Determine the [X, Y] coordinate at the center of the cell enclosing the given text.  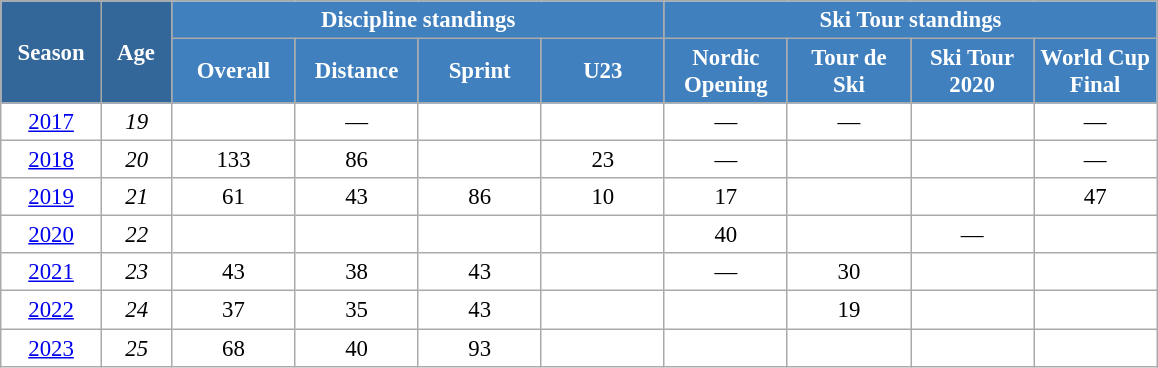
22 [136, 235]
Sprint [480, 72]
38 [356, 273]
2019 [52, 197]
Ski Tour standings [910, 20]
World CupFinal [1096, 72]
2017 [52, 122]
Tour deSki [848, 72]
10 [602, 197]
30 [848, 273]
NordicOpening [726, 72]
Age [136, 52]
93 [480, 348]
17 [726, 197]
2020 [52, 235]
133 [234, 160]
20 [136, 160]
35 [356, 310]
2022 [52, 310]
Ski Tour2020 [972, 72]
21 [136, 197]
Discipline standings [418, 20]
2023 [52, 348]
2018 [52, 160]
Distance [356, 72]
Season [52, 52]
25 [136, 348]
61 [234, 197]
47 [1096, 197]
24 [136, 310]
2021 [52, 273]
U23 [602, 72]
68 [234, 348]
Overall [234, 72]
37 [234, 310]
